Provide the (X, Y) coordinate of the cell's center where the given text is located.  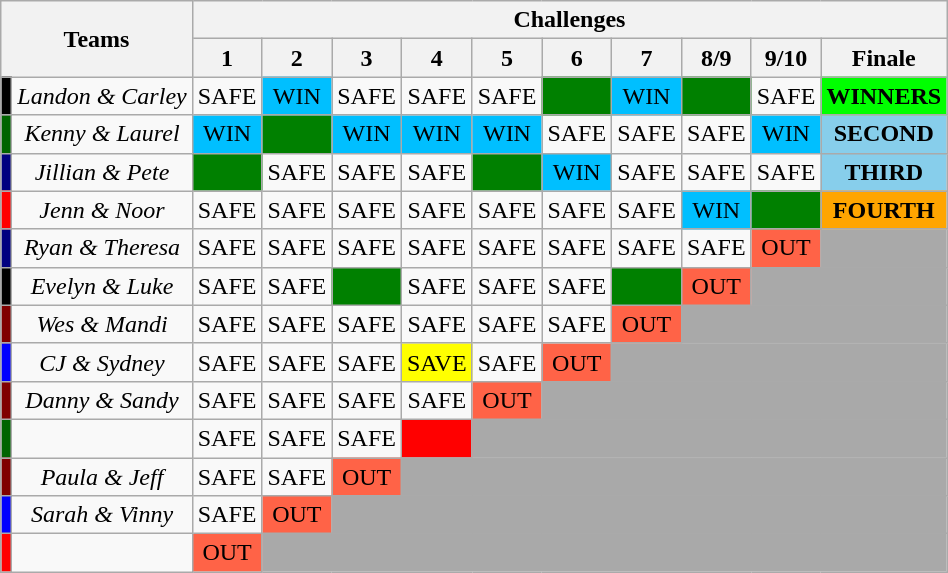
SAVE (436, 362)
Evelyn & Luke (102, 286)
Kenny & Laurel (102, 134)
Jenn & Noor (102, 210)
Ryan & Theresa (102, 248)
2 (297, 58)
7 (647, 58)
THIRD (884, 172)
Finale (884, 58)
6 (577, 58)
CJ & Sydney (102, 362)
9/10 (786, 58)
Wes & Mandi (102, 324)
WINNERS (884, 96)
Landon & Carley (102, 96)
1 (227, 58)
Jillian & Pete (102, 172)
4 (436, 58)
3 (367, 58)
Sarah & Vinny (102, 515)
8/9 (716, 58)
FOURTH (884, 210)
Paula & Jeff (102, 477)
Danny & Sandy (102, 400)
5 (507, 58)
Challenges (569, 20)
SECOND (884, 134)
Teams (96, 39)
